Return the (x, y) coordinate for the center point of the cell that contains the specified text.  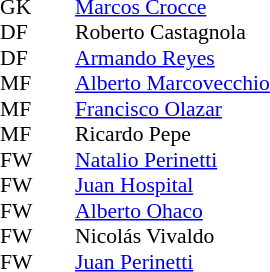
Armando Reyes (172, 58)
Juan Hospital (172, 185)
Alberto Marcovecchio (172, 83)
Francisco Olazar (172, 109)
Ricardo Pepe (172, 135)
Roberto Castagnola (172, 33)
Nicolás Vivaldo (172, 237)
Alberto Ohaco (172, 211)
Natalio Perinetti (172, 160)
